For the text-containing cell, return its midpoint in [x, y] coordinate format. 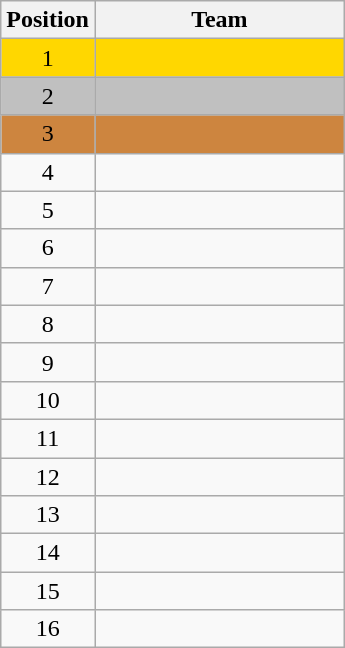
15 [48, 591]
4 [48, 172]
8 [48, 324]
3 [48, 134]
14 [48, 553]
Position [48, 20]
9 [48, 362]
12 [48, 477]
10 [48, 400]
7 [48, 286]
16 [48, 629]
Team [219, 20]
13 [48, 515]
2 [48, 96]
5 [48, 210]
1 [48, 58]
11 [48, 438]
6 [48, 248]
